For the text-containing cell, return its midpoint in [X, Y] coordinate format. 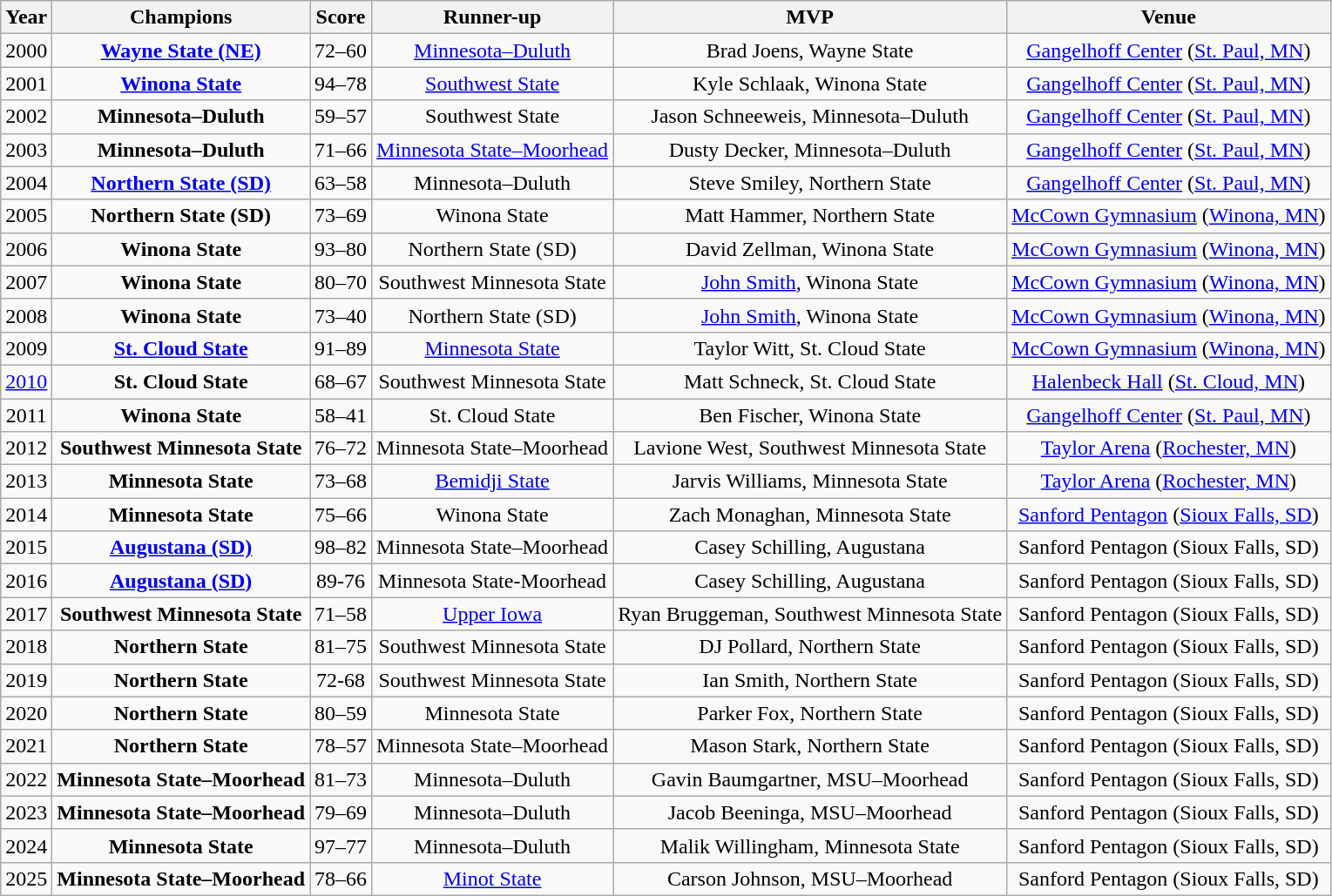
DJ Pollard, Northern State [810, 647]
81–73 [341, 779]
2013 [26, 482]
76–72 [341, 448]
2019 [26, 680]
Matt Schneck, St. Cloud State [810, 381]
2002 [26, 117]
Score [341, 17]
Upper Iowa [493, 614]
2025 [26, 879]
Parker Fox, Northern State [810, 713]
Jarvis Williams, Minnesota State [810, 482]
63–58 [341, 183]
Runner-up [493, 17]
59–57 [341, 117]
Kyle Schlaak, Winona State [810, 84]
73–68 [341, 482]
Steve Smiley, Northern State [810, 183]
78–57 [341, 746]
2024 [26, 845]
Halenbeck Hall (St. Cloud, MN) [1169, 381]
MVP [810, 17]
98–82 [341, 548]
Ryan Bruggeman, Southwest Minnesota State [810, 614]
2012 [26, 448]
Matt Hammer, Northern State [810, 216]
2005 [26, 216]
80–59 [341, 713]
2023 [26, 812]
2008 [26, 315]
Minot State [493, 879]
2004 [26, 183]
Champions [181, 17]
2022 [26, 779]
Jacob Beeninga, MSU–Moorhead [810, 812]
2020 [26, 713]
73–40 [341, 315]
Lavione West, Southwest Minnesota State [810, 448]
2018 [26, 647]
2000 [26, 51]
2011 [26, 415]
71–66 [341, 150]
80–70 [341, 282]
2003 [26, 150]
94–78 [341, 84]
2017 [26, 614]
58–41 [341, 415]
Venue [1169, 17]
Taylor Witt, St. Cloud State [810, 348]
73–69 [341, 216]
Dusty Decker, Minnesota–Duluth [810, 150]
Gavin Baumgartner, MSU–Moorhead [810, 779]
78–66 [341, 879]
Ian Smith, Northern State [810, 680]
2016 [26, 581]
2021 [26, 746]
Minnesota State-Moorhead [493, 581]
68–67 [341, 381]
2001 [26, 84]
Brad Joens, Wayne State [810, 51]
Ben Fischer, Winona State [810, 415]
79–69 [341, 812]
Wayne State (NE) [181, 51]
72–60 [341, 51]
Year [26, 17]
Mason Stark, Northern State [810, 746]
72-68 [341, 680]
2015 [26, 548]
Jason Schneeweis, Minnesota–Duluth [810, 117]
2014 [26, 515]
2009 [26, 348]
97–77 [341, 845]
2006 [26, 249]
89-76 [341, 581]
71–58 [341, 614]
75–66 [341, 515]
81–75 [341, 647]
2007 [26, 282]
93–80 [341, 249]
Zach Monaghan, Minnesota State [810, 515]
2010 [26, 381]
David Zellman, Winona State [810, 249]
91–89 [341, 348]
Malik Willingham, Minnesota State [810, 845]
Carson Johnson, MSU–Moorhead [810, 879]
Bemidji State [493, 482]
